From the cell containing the given text, extract its center point as (x, y) coordinate. 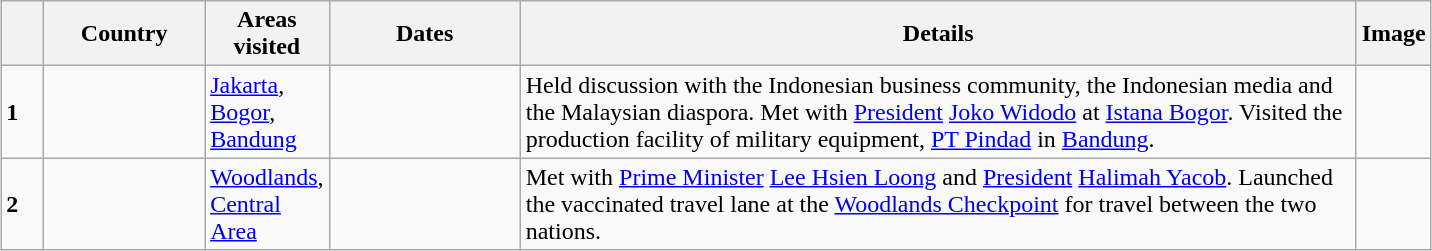
Areas visited (267, 34)
Image (1394, 34)
Woodlands,Central Area (267, 204)
2 (22, 204)
Jakarta,Bogor, Bandung (267, 112)
Dates (424, 34)
Country (124, 34)
Details (938, 34)
1 (22, 112)
